Detect which cell encompasses the target text, then output its [x, y] center coordinate. 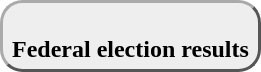
Federal election results [130, 36]
